For the text-containing cell, return its midpoint in (x, y) coordinate format. 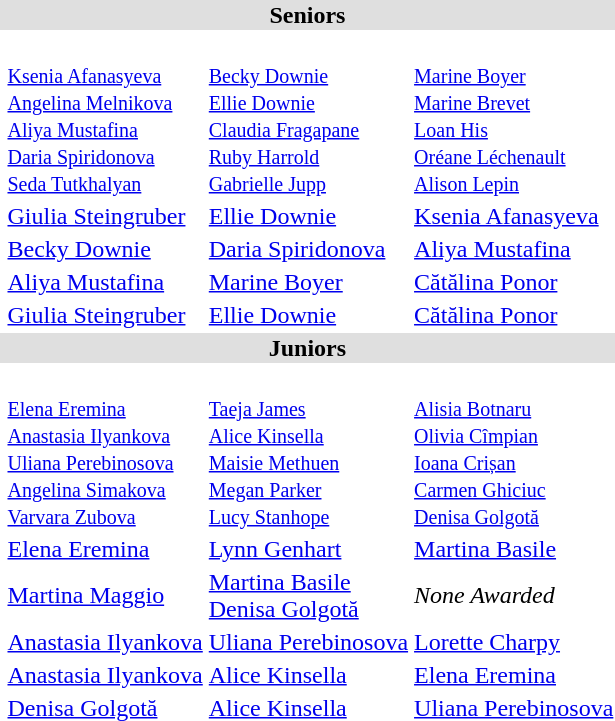
Becky Downie Ellie Downie Claudia Fragapane Ruby Harrold Gabrielle Jupp (308, 116)
Seniors (308, 15)
Ksenia Afanasyeva Angelina Melnikova Aliya Mustafina Daria Spiridonova Seda Tutkhalyan (105, 116)
Alisia Botnaru Olivia Cîmpian Ioana Crișan Carmen Ghiciuc Denisa Golgotă (514, 448)
Elena Eremina Anastasia Ilyankova Uliana Perebinosova Angelina Simakova Varvara Zubova (105, 448)
Lorette Charpy (514, 642)
Marine Boyer (308, 282)
Martina Basile Denisa Golgotă (308, 596)
Martina Basile (514, 549)
Becky Downie (105, 249)
Marine Boyer Marine Brevet Loan His Oréane Léchenault Alison Lepin (514, 116)
Alice Kinsella (308, 675)
Taeja James Alice Kinsella Maisie Methuen Megan Parker Lucy Stanhope (308, 448)
Daria Spiridonova (308, 249)
Martina Maggio (105, 596)
Ksenia Afanasyeva (514, 216)
Lynn Genhart (308, 549)
Juniors (308, 348)
None Awarded (514, 596)
Uliana Perebinosova (308, 642)
